Find where the given text appears and provide that cell's center as (x, y) coordinate. 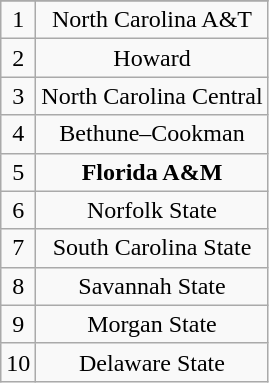
4 (18, 134)
Florida A&M (152, 172)
5 (18, 172)
1 (18, 20)
South Carolina State (152, 248)
Bethune–Cookman (152, 134)
6 (18, 210)
Delaware State (152, 362)
7 (18, 248)
Howard (152, 58)
2 (18, 58)
Savannah State (152, 286)
North Carolina A&T (152, 20)
8 (18, 286)
North Carolina Central (152, 96)
10 (18, 362)
Morgan State (152, 324)
3 (18, 96)
Norfolk State (152, 210)
9 (18, 324)
